Extract the (x, y) coordinate from the center of the cell holding the provided text.  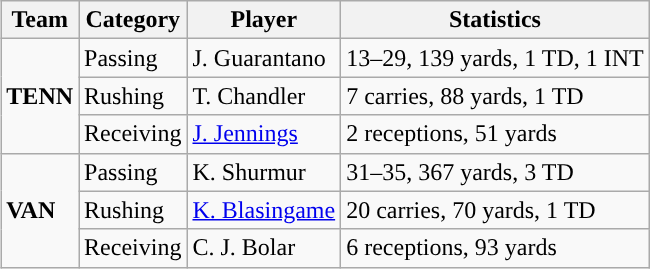
TENN (40, 96)
K. Shurmur (264, 172)
Player (264, 20)
31–35, 367 yards, 3 TD (496, 172)
K. Blasingame (264, 210)
7 carries, 88 yards, 1 TD (496, 96)
Team (40, 20)
13–29, 139 yards, 1 TD, 1 INT (496, 58)
C. J. Bolar (264, 248)
T. Chandler (264, 96)
J. Guarantano (264, 58)
20 carries, 70 yards, 1 TD (496, 210)
Statistics (496, 20)
2 receptions, 51 yards (496, 134)
J. Jennings (264, 134)
6 receptions, 93 yards (496, 248)
Category (133, 20)
VAN (40, 210)
